Extract the (X, Y) coordinate from the center of the cell holding the provided text.  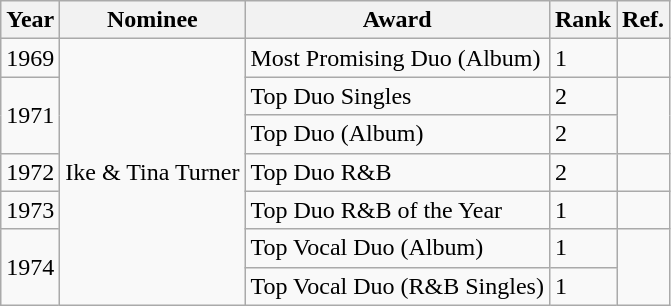
Nominee (152, 20)
Ike & Tina Turner (152, 172)
Award (397, 20)
Rank (582, 20)
1973 (30, 210)
Year (30, 20)
Top Duo R&B of the Year (397, 210)
Top Duo Singles (397, 96)
1969 (30, 58)
Top Vocal Duo (R&B Singles) (397, 286)
Top Duo (Album) (397, 134)
1971 (30, 115)
1972 (30, 172)
Top Vocal Duo (Album) (397, 248)
Top Duo R&B (397, 172)
Ref. (644, 20)
1974 (30, 267)
Most Promising Duo (Album) (397, 58)
